Identify which cell holds the provided text, then report its [x, y] central coordinate. 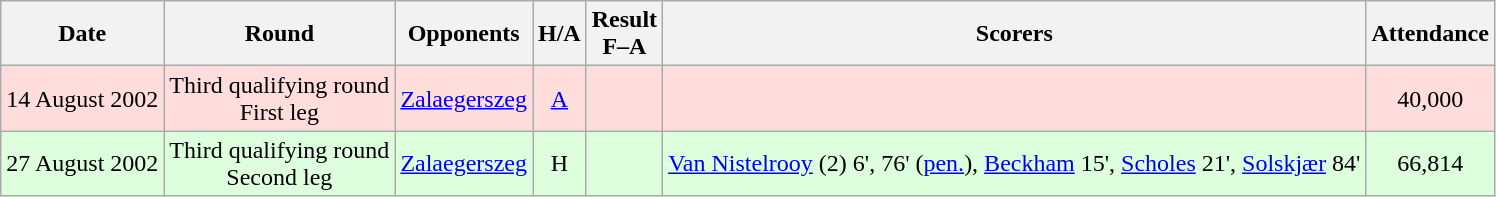
66,814 [1430, 164]
H [559, 164]
14 August 2002 [82, 98]
Scorers [1014, 34]
ResultF–A [624, 34]
27 August 2002 [82, 164]
A [559, 98]
40,000 [1430, 98]
H/A [559, 34]
Third qualifying roundFirst leg [280, 98]
Opponents [464, 34]
Date [82, 34]
Van Nistelrooy (2) 6', 76' (pen.), Beckham 15', Scholes 21', Solskjær 84' [1014, 164]
Round [280, 34]
Third qualifying roundSecond leg [280, 164]
Attendance [1430, 34]
